Find where the given text appears and provide that cell's center as (X, Y) coordinate. 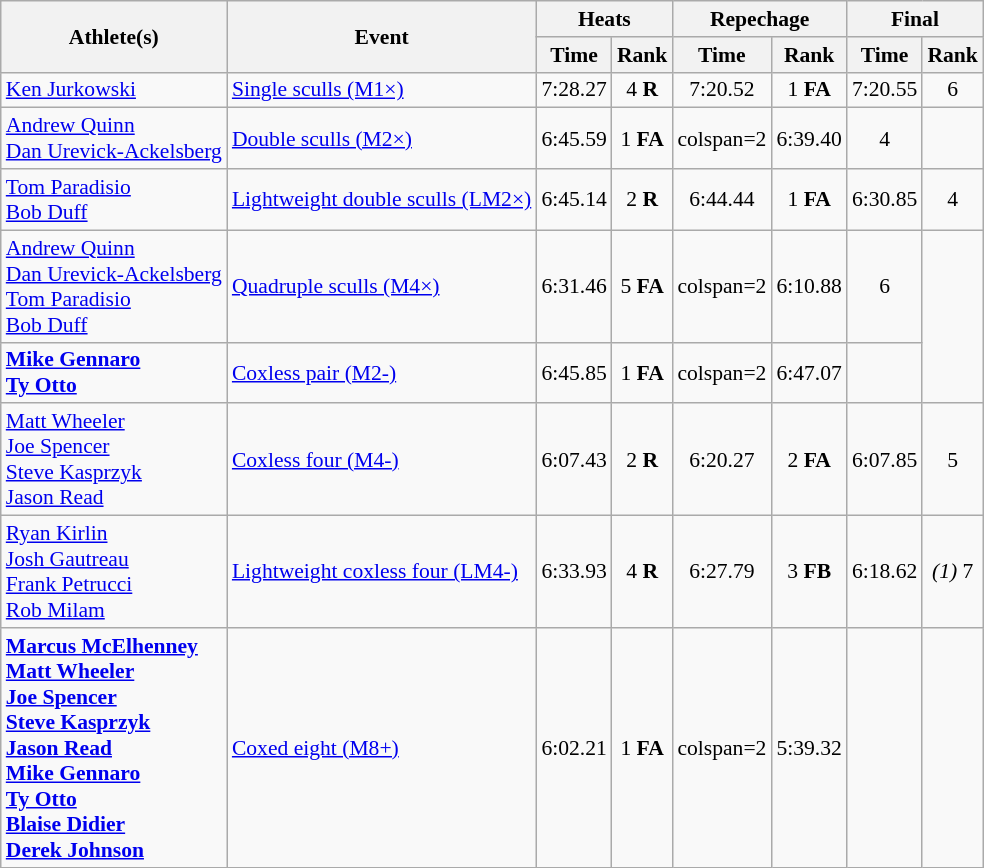
(1) 7 (952, 572)
Ryan KirlinJosh GautreauFrank PetrucciRob Milam (114, 572)
Lightweight double sculls (LM2×) (382, 200)
Final (915, 19)
Mike GennaroTy Otto (114, 372)
5:39.32 (808, 748)
2 FA (808, 460)
7:20.55 (884, 90)
6:47.07 (808, 372)
6:44.44 (722, 200)
5 (952, 460)
6:33.93 (574, 572)
Quadruple sculls (M4×) (382, 286)
6:27.79 (722, 572)
6:45.85 (574, 372)
Andrew QuinnDan Urevick-Ackelsberg (114, 138)
6:30.85 (884, 200)
Lightweight coxless four (LM4-) (382, 572)
6:07.85 (884, 460)
Ken Jurkowski (114, 90)
Tom ParadisioBob Duff (114, 200)
7:20.52 (722, 90)
6:20.27 (722, 460)
Matt WheelerJoe SpencerSteve KasprzykJason Read (114, 460)
Coxless pair (M2-) (382, 372)
3 FB (808, 572)
Heats (604, 19)
Event (382, 36)
Double sculls (M2×) (382, 138)
Coxless four (M4-) (382, 460)
Andrew QuinnDan Urevick-AckelsbergTom ParadisioBob Duff (114, 286)
Athlete(s) (114, 36)
Marcus McElhenneyMatt WheelerJoe SpencerSteve KasprzykJason ReadMike GennaroTy OttoBlaise DidierDerek Johnson (114, 748)
6:31.46 (574, 286)
6:07.43 (574, 460)
5 FA (642, 286)
6:45.14 (574, 200)
6:18.62 (884, 572)
Coxed eight (M8+) (382, 748)
7:28.27 (574, 90)
6:45.59 (574, 138)
Single sculls (M1×) (382, 90)
Repechage (760, 19)
6:39.40 (808, 138)
6:02.21 (574, 748)
6:10.88 (808, 286)
